Determine the [x, y] coordinate at the center of the cell enclosing the given text.  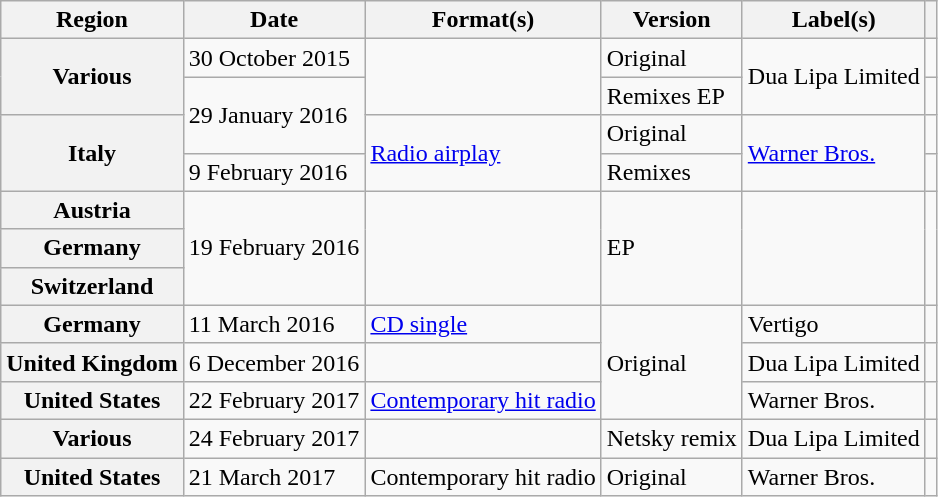
CD single [483, 324]
9 February 2016 [274, 172]
Italy [92, 153]
Remixes EP [672, 96]
Remixes [672, 172]
19 February 2016 [274, 248]
24 February 2017 [274, 438]
29 January 2016 [274, 115]
Radio airplay [483, 153]
Austria [92, 210]
11 March 2016 [274, 324]
Region [92, 20]
EP [672, 248]
Label(s) [834, 20]
22 February 2017 [274, 400]
Version [672, 20]
Date [274, 20]
21 March 2017 [274, 477]
30 October 2015 [274, 58]
6 December 2016 [274, 362]
Switzerland [92, 286]
Vertigo [834, 324]
United Kingdom [92, 362]
Format(s) [483, 20]
Netsky remix [672, 438]
